Find where the given text appears and provide that cell's center as (X, Y) coordinate. 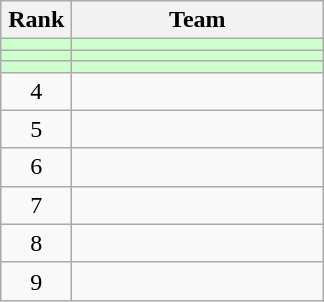
9 (36, 281)
4 (36, 91)
5 (36, 129)
Rank (36, 20)
8 (36, 243)
Team (198, 20)
6 (36, 167)
7 (36, 205)
